Search for the cell housing the specified text and yield its (X, Y) center coordinate. 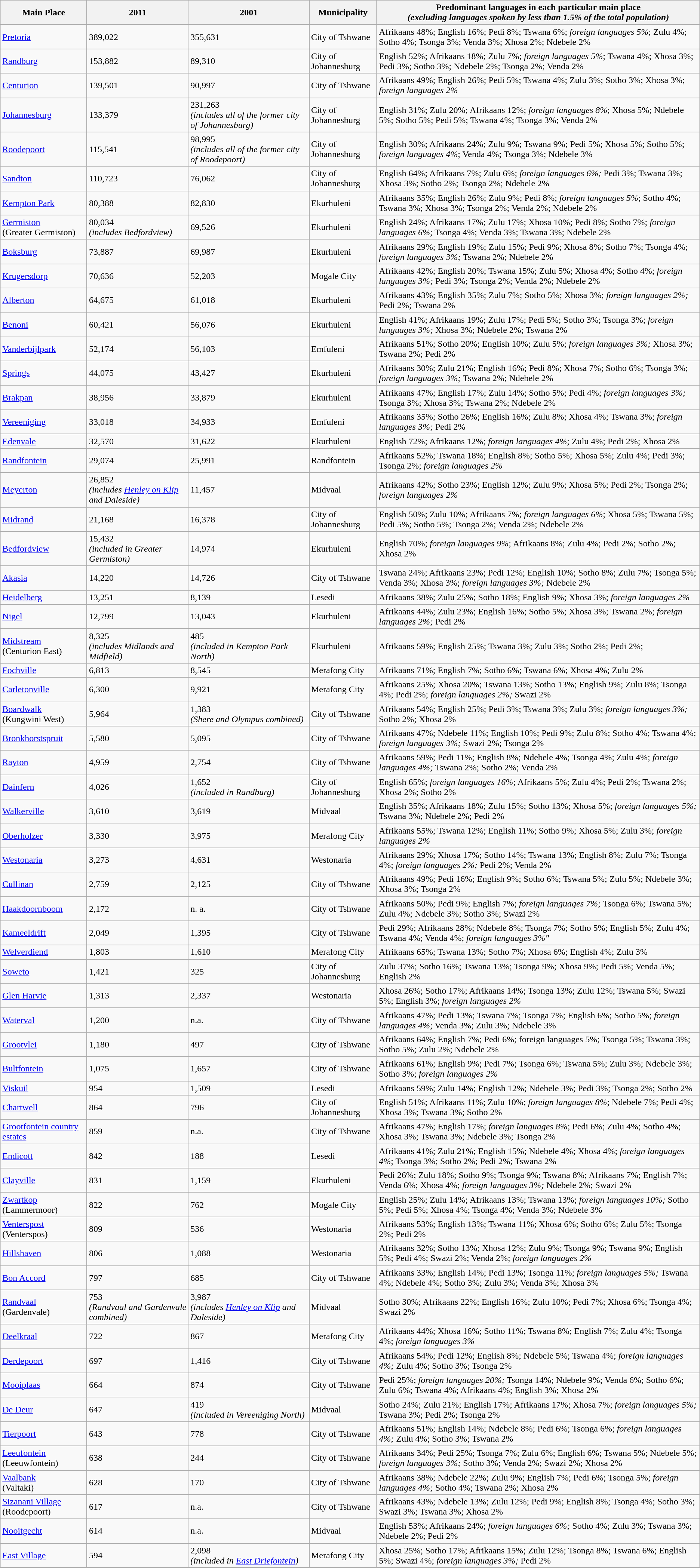
2,098(included in East Driefontein) (249, 1556)
56,076 (249, 325)
2,125 (249, 884)
874 (249, 1385)
1,416 (249, 1360)
Bedfordview (44, 549)
796 (249, 1108)
Afrikaans 47%; Ndebele 11%; English 10%; Pedi 9%; Zulu 8%; Sotho 4%; Tswana 4%; foreign languages 3%; Swazi 2%; Tsonga 2% (538, 738)
Nigel (44, 616)
859 (138, 1132)
Afrikaans 42%; Sotho 23%; English 12%; Zulu 9%; Xhosa 5%; Pedi 2%; Tsonga 2%; foreign languages 2% (538, 490)
2,337 (249, 995)
13,043 (249, 616)
Springs (44, 373)
Afrikaans 38%; Zulu 25%; Sotho 18%; English 9%; Xhosa 3%; foreign languages 2% (538, 597)
170 (249, 1482)
3,987 (includes Henley on Klip and Daleside) (249, 1307)
Brakpan (44, 398)
Chartwell (44, 1108)
English 41%; Afrikaans 19%; Zulu 17%; Pedi 5%; Sotho 3%; Tsonga 3%; foreign languages 3%; Xhosa 3%; Ndebele 2%; Tswana 2% (538, 325)
80,034(includes Bedfordview) (138, 227)
1,610 (249, 952)
Afrikaans 59%; English 25%; Tswana 3%; Zulu 3%; Sotho 2%; Pedi 2%; (538, 646)
Sizanani Village(Roodepoort) (44, 1507)
Afrikaans 35%; Sotho 26%; English 16%; Zulu 8%; Xhosa 4%; Tswana 3%; foreign languages 3%; Pedi 2% (538, 422)
11,457 (249, 490)
English 50%; Zulu 10%; Afrikaans 7%; foreign languages 6%; Xhosa 5%; Tswana 5%; Pedi 5%; Sotho 5%; Tsonga 2%; Venda 2%; Ndebele 2% (538, 519)
Vaalbank(Valtaki) (44, 1482)
842 (138, 1156)
Boksburg (44, 251)
Walkerville (44, 811)
Welverdiend (44, 952)
643 (138, 1434)
244 (249, 1458)
4,026 (138, 787)
69,526 (249, 227)
2,049 (138, 933)
5,964 (138, 714)
Midrand (44, 519)
188 (249, 1156)
Afrikaans 47%; English 17%; Zulu 14%; Sotho 5%; Pedi 4%; foreign languages 3%; Tsonga 3%; Xhosa 3%; Tswana 2%; Ndebele 2% (538, 398)
44,075 (138, 373)
Tswana 24%; Afrikaans 23%; Pedi 12%; English 10%; Sotho 8%; Zulu 7%; Tsonga 5%; Venda 3%; Xhosa 3%; foreign languages 3%; Ndebele 2% (538, 578)
139,501 (138, 85)
8,545 (249, 670)
Xhosa 25%; Sotho 17%; Afrikaans 15%; Zulu 12%; Tsonga 8%; Tswana 6%; English 5%; Swazi 4%; foreign languages 3%; Pedi 2% (538, 1556)
647 (138, 1409)
594 (138, 1556)
Sandton (44, 179)
1,088 (249, 1254)
Endicott (44, 1156)
English 31%; Zulu 20%; Afrikaans 12%; foreign languages 8%; Xhosa 5%; Ndebele 5%; Sotho 5%; Pedi 5%; Tswana 4%; Tsonga 3%; Venda 2% (538, 115)
1,395 (249, 933)
133,379 (138, 115)
Oberholzer (44, 835)
617 (138, 1507)
6,300 (138, 690)
3,619 (249, 811)
13,251 (138, 597)
Glen Harvie (44, 995)
Afrikaans 34%; Pedi 25%; Tsonga 7%; Zulu 6%; English 6%; Tswana 5%; Ndebele 5%; foreign languages 3%; Sotho 3%; Venda 2%; Swazi 2%; Xhosa 2% (538, 1458)
Bronkhorstspruit (44, 738)
Dainfern (44, 787)
Kempton Park (44, 203)
Afrikaans 30%; Zulu 21%; English 16%; Pedi 8%; Xhosa 7%; Sotho 6%; Tsonga 3%; foreign languages 3%; Tswana 2%; Ndebele 2% (538, 373)
Afrikaans 61%; English 9%; Pedi 7%; Tsonga 6%; Tswana 5%; Zulu 3%; Ndebele 3%; Sotho 3%; foreign languages 2% (538, 1069)
Hillshaven (44, 1254)
485(included in Kempton Park North) (249, 646)
Bultfontein (44, 1069)
Afrikaans 43%; Ndebele 13%; Zulu 12%; Pedi 9%; English 8%; Tsonga 4%; Sotho 3%; Swazi 3%; Tswana 3%; Xhosa 2% (538, 1507)
Afrikaans 44%; Zulu 23%; English 16%; Sotho 5%; Xhosa 3%; Tswana 2%; foreign languages 2%; Pedi 2% (538, 616)
English 72%; Afrikaans 12%; foreign languages 4%; Zulu 4%; Pedi 2%; Xhosa 2% (538, 441)
English 53%; Afrikaans 24%; foreign languages 6%; Sotho 4%; Zulu 3%; Tswana 3%; Ndebele 2%; Pedi 2% (538, 1531)
2,759 (138, 884)
Centurion (44, 85)
2,172 (138, 909)
Meyerton (44, 490)
Sotho 24%; Zulu 21%; English 17%; Afrikaans 17%; Xhosa 7%; foreign languages 5%; Tswana 3%; Pedi 2%; Tsonga 2% (538, 1409)
797 (138, 1277)
38,956 (138, 398)
Nooitgecht (44, 1531)
Akasia (44, 578)
1,657 (249, 1069)
Germiston(Greater Germiston) (44, 227)
Edenvale (44, 441)
Pretoria (44, 37)
638 (138, 1458)
Afrikaans 43%; English 35%; Zulu 7%; Sotho 5%; Xhosa 3%; foreign languages 2%; Pedi 2%; Tswana 2% (538, 300)
Carletonville (44, 690)
Grootfontein country estates (44, 1132)
90,997 (249, 85)
Afrikaans 51%; Sotho 20%; English 10%; Zulu 5%; foreign languages 3%; Xhosa 3%; Tswana 2%; Pedi 2% (538, 349)
80,388 (138, 203)
3,610 (138, 811)
Deelkraal (44, 1337)
n. a. (249, 909)
Roodepoort (44, 149)
9,921 (249, 690)
Haakdoornboom (44, 909)
14,974 (249, 549)
Afrikaans 49%; English 26%; Pedi 5%; Tswana 4%; Zulu 3%; Sotho 3%; Xhosa 3%; foreign languages 2% (538, 85)
806 (138, 1254)
419(included in Vereeniging North) (249, 1409)
8,139 (249, 597)
Afrikaans 71%; English 7%; Sotho 6%; Tswana 6%; Xhosa 4%; Zulu 2% (538, 670)
Afrikaans 44%; Xhosa 16%; Sotho 11%; Tswana 8%; English 7%; Zulu 4%; Tsonga 4%; foreign languages 3% (538, 1337)
753 (Randvaal and Gardenvale combined) (138, 1307)
Randvaal(Gardenvale) (44, 1307)
English 25%; Zulu 14%; Afrikaans 13%; Tswana 13%; foreign languages 10%; Sotho 5%; Pedi 5%; Xhosa 4%; Tsonga 4%; Venda 3%; Ndebele 3% (538, 1205)
5,095 (249, 738)
English 35%; Afrikaans 18%; Zulu 15%; Sotho 13%; Xhosa 5%; foreign languages 5%; Tswana 3%; Ndebele 2%; Pedi 2% (538, 811)
6,813 (138, 670)
778 (249, 1434)
4,631 (249, 860)
Afrikaans 38%; Ndebele 22%; Zulu 9%; English 7%; Pedi 6%; Tsonga 5%; foreign languages 4%; Sotho 4%; Tswana 2%; Xhosa 2% (538, 1482)
64,675 (138, 300)
Afrikaans 51%; English 14%; Ndebele 8%; Pedi 6%; Tsonga 6%; foreign languages 4%; Zulu 4%; Sotho 3%; Tswana 2% (538, 1434)
70,636 (138, 276)
389,022 (138, 37)
Afrikaans 54%; Pedi 12%; English 8%; Ndebele 5%; Tswana 4%; foreign languages 4%; Zulu 4%; Sotho 3%; Tsonga 2% (538, 1360)
231,263 (includes all of the former city of Johannesburg) (249, 115)
Afrikaans 48%; English 16%; Pedi 8%; Tswana 6%; foreign languages 5%; Zulu 4%; Sotho 4%; Tsonga 3%; Venda 3%; Xhosa 2%; Ndebele 2% (538, 37)
Afrikaans 59%; Zulu 14%; English 12%; Ndebele 3%; Pedi 3%; Tsonga 2%; Sotho 2% (538, 1088)
Venterspost(Venterspos) (44, 1229)
2,754 (249, 763)
Afrikaans 59%; Pedi 11%; English 8%; Ndebele 4%; Tsonga 4%; Zulu 4%; foreign languages 4%; Tswana 2%; Sotho 2%; Venda 2% (538, 763)
822 (138, 1205)
Afrikaans 50%; Pedi 9%; English 7%; foreign languages 7%; Tsonga 6%; Tswana 5%; Zulu 4%; Ndebele 3%; Sotho 3%; Swazi 2% (538, 909)
Sotho 30%; Afrikaans 22%; English 16%; Zulu 10%; Pedi 7%; Xhosa 6%; Tsonga 4%; Swazi 2% (538, 1307)
33,018 (138, 422)
15,432(included in Greater Germiston) (138, 549)
864 (138, 1108)
56,103 (249, 349)
Midstream(Centurion East) (44, 646)
Afrikaans 54%; English 25%; Pedi 3%; Tswana 3%; Zulu 3%; foreign languages 3%; Sotho 2%; Xhosa 2% (538, 714)
Cullinan (44, 884)
153,882 (138, 61)
115,541 (138, 149)
Afrikaans 25%; Xhosa 20%; Tswana 13%; Sotho 13%; English 9%; Zulu 8%; Tsonga 4%; Pedi 2%; foreign languages 2%; Swazi 2% (538, 690)
Randburg (44, 61)
61,018 (249, 300)
25,991 (249, 461)
1,313 (138, 995)
31,622 (249, 441)
685 (249, 1277)
21,168 (138, 519)
Predominant languages in each particular main place(excluding languages spoken by less than 1.5% of the total population) (538, 13)
Grootvlei (44, 1044)
89,310 (249, 61)
1,509 (249, 1088)
98,995(includes all of the former city of Roodepoort) (249, 149)
Pedi 25%; foreign languages 20%; Tsonga 14%; Ndebele 9%; Venda 6%; Sotho 6%; Zulu 6%; Tswana 4%; Afrikaans 4%; English 3%; Xhosa 2% (538, 1385)
English 30%; Afrikaans 24%; Zulu 9%; Tswana 9%; Pedi 5%; Xhosa 5%; Sotho 5%; foreign languages 4%; Venda 4%; Tsonga 3%; Ndebele 3% (538, 149)
614 (138, 1531)
664 (138, 1385)
16,378 (249, 519)
497 (249, 1044)
325 (249, 972)
954 (138, 1088)
Afrikaans 55%; Tswana 12%; English 11%; Sotho 9%; Xhosa 5%; Zulu 3%; foreign languages 2% (538, 835)
12,799 (138, 616)
Tierpoort (44, 1434)
1,803 (138, 952)
Rayton (44, 763)
3,273 (138, 860)
76,062 (249, 179)
Alberton (44, 300)
Heidelberg (44, 597)
1,421 (138, 972)
English 64%; Afrikaans 7%; Zulu 6%; foreign languages 6%; Pedi 3%; Tswana 3%; Xhosa 3%; Sotho 2%; Tsonga 2%; Ndebele 2% (538, 179)
Waterval (44, 1020)
English 52%; Afrikaans 18%; Zulu 7%; foreign languages 5%; Tswana 4%; Xhosa 3%; Pedi 3%; Sotho 3%; Ndebele 2%; Tsonga 2%; Venda 2% (538, 61)
Afrikaans 32%; Sotho 13%; Xhosa 12%; Zulu 9%; Tsonga 9%; Tswana 9%; English 5%; Pedi 4%; Swazi 2%; Venda 2%; foreign languages 2% (538, 1254)
Zulu 37%; Sotho 16%; Tswana 13%; Tsonga 9%; Xhosa 9%; Pedi 5%; Venda 5%; English 2% (538, 972)
Mooiplaas (44, 1385)
5,580 (138, 738)
Afrikaans 47%; English 17%; foreign languages 8%; Pedi 6%; Zulu 4%; Sotho 4%; Xhosa 3%; Tswana 3%; Ndebele 3%; Tsonga 2% (538, 1132)
809 (138, 1229)
34,933 (249, 422)
52,174 (138, 349)
628 (138, 1482)
Bon Accord (44, 1277)
60,421 (138, 325)
English 24%; Afrikaans 17%; Zulu 17%; Xhosa 10%; Pedi 8%; Sotho 7%; foreign languages 6%; Tsonga 4%; Venda 3%; Tswana 3%; Ndebele 2% (538, 227)
Municipality (343, 13)
1,200 (138, 1020)
English 70%; foreign languages 9%; Afrikaans 8%; Zulu 4%; Pedi 2%; Sotho 2%; Xhosa 2% (538, 549)
Soweto (44, 972)
69,987 (249, 251)
1,159 (249, 1180)
831 (138, 1180)
Afrikaans 29%; English 19%; Zulu 15%; Pedi 9%; Xhosa 8%; Sotho 7%; Tsonga 4%; foreign languages 3%; Tswana 2%; Ndebele 2% (538, 251)
73,887 (138, 251)
Fochville (44, 670)
Afrikaans 49%; Pedi 16%; English 9%; Sotho 6%; Tswana 5%; Zulu 5%; Ndebele 3%; Xhosa 3%; Tsonga 2% (538, 884)
722 (138, 1337)
Boardwalk(Kungwini West) (44, 714)
8,325(includes Midlands and Midfield) (138, 646)
English 65%; foreign languages 16%; Afrikaans 5%; Zulu 4%; Pedi 2%; Tswana 2%; Xhosa 2%; Sotho 2% (538, 787)
1,383 (Shere and Olympus combined) (249, 714)
Main Place (44, 13)
Zwartkop(Lammermoor) (44, 1205)
1,180 (138, 1044)
Pedi 26%; Zulu 18%; Sotho 9%; Tsonga 9%; Tswana 8%; Afrikaans 7%; English 7%; Venda 6%; Xhosa 4%; foreign languages 3%; Ndebele 2%; Swazi 2% (538, 1180)
1,652(included in Randburg) (249, 787)
Afrikaans 47%; Pedi 13%; Tswana 7%; Tsonga 7%; English 6%; Sotho 5%; foreign languages 4%; Venda 3%; Zulu 3%; Ndebele 3% (538, 1020)
33,879 (249, 398)
14,726 (249, 578)
Afrikaans 64%; English 7%; Pedi 6%; foreign languages 5%; Tsonga 5%; Tswana 3%; Sotho 5%; Zulu 2%; Ndebele 2% (538, 1044)
Afrikaans 33%; English 14%; Pedi 13%; Tsonga 11%; foreign languages 5%; Tswana 4%; Ndebele 4%; Sotho 3%; Zulu 3%; Venda 3%; Xhosa 3% (538, 1277)
Vanderbijlpark (44, 349)
32,570 (138, 441)
Johannesburg (44, 115)
762 (249, 1205)
Kameeldrift (44, 933)
Viskuil (44, 1088)
Vereeniging (44, 422)
52,203 (249, 276)
Afrikaans 35%; English 26%; Zulu 9%; Pedi 8%; foreign languages 5%; Sotho 4%; Tswana 3%; Xhosa 3%; Tsonga 2%; Venda 2%; Ndebele 2% (538, 203)
355,631 (249, 37)
Leeufontein(Leeuwfontein) (44, 1458)
536 (249, 1229)
Xhosa 26%; Sotho 17%; Afrikaans 14%; Tsonga 13%; Zulu 12%; Tswana 5%; Swazi 5%; English 3%; foreign languages 2% (538, 995)
29,074 (138, 461)
Clayville (44, 1180)
2001 (249, 13)
110,723 (138, 179)
Pedi 29%; Afrikaans 28%; Ndebele 8%; Tsonga 7%; Sotho 5%; English 5%; Zulu 4%; Tswana 4%; Venda 4%; foreign languages 3%" (538, 933)
Afrikaans 42%; English 20%; Tswana 15%; Zulu 5%; Xhosa 4%; Sotho 4%; foreign languages 3%; Pedi 3%; Tsonga 2%; Venda 2%; Ndebele 2% (538, 276)
3,975 (249, 835)
Afrikaans 65%; Tswana 13%; Sotho 7%; Xhosa 6%; English 4%; Zulu 3% (538, 952)
Afrikaans 29%; Xhosa 17%; Sotho 14%; Tswana 13%; English 8%; Zulu 7%; Tsonga 4%; foreign languages 2%; Pedi 2%; Venda 2% (538, 860)
4,959 (138, 763)
26,852(includes Henley on Klip and Daleside) (138, 490)
Derdepoort (44, 1360)
697 (138, 1360)
1,075 (138, 1069)
De Deur (44, 1409)
3,330 (138, 835)
82,830 (249, 203)
Afrikaans 41%; Zulu 21%; English 15%; Ndebele 4%; Xhosa 4%; foreign languages 4%; Tsonga 3%; Sotho 2%; Pedi 2%; Tswana 2% (538, 1156)
East Village (44, 1556)
43,427 (249, 373)
867 (249, 1337)
Afrikaans 52%; Tswana 18%; English 8%; Sotho 5%; Xhosa 5%; Zulu 4%; Pedi 3%; Tsonga 2%; foreign languages 2% (538, 461)
Krugersdorp (44, 276)
Benoni (44, 325)
2011 (138, 13)
14,220 (138, 578)
English 51%; Afrikaans 11%; Zulu 10%; foreign languages 8%; Ndebele 7%; Pedi 4%; Xhosa 3%; Tswana 3%; Sotho 2% (538, 1108)
Afrikaans 53%; English 13%; Tswana 11%; Xhosa 6%; Sotho 6%; Zulu 5%; Tsonga 2%; Pedi 2% (538, 1229)
